From the cell containing the given text, extract its center point as [X, Y] coordinate. 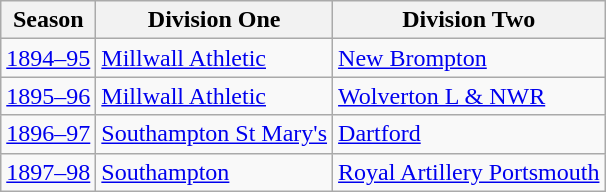
Royal Artillery Portsmouth [469, 172]
Dartford [469, 134]
Southampton St Mary's [214, 134]
Season [48, 20]
Division One [214, 20]
Wolverton L & NWR [469, 96]
1897–98 [48, 172]
1896–97 [48, 134]
Division Two [469, 20]
1894–95 [48, 58]
Southampton [214, 172]
1895–96 [48, 96]
New Brompton [469, 58]
